Locate the cell with the specified text and output its [x, y] center coordinate. 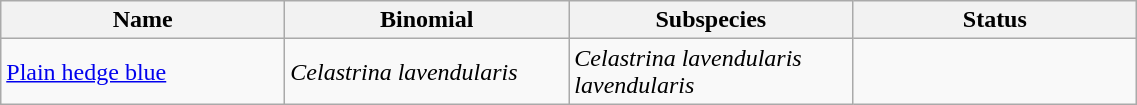
Celastrina lavendularis [427, 72]
Status [995, 20]
Name [143, 20]
Subspecies [711, 20]
Celastrina lavendularis lavendularis [711, 72]
Binomial [427, 20]
Plain hedge blue [143, 72]
